Return the (x, y) coordinate for the center point of the cell that contains the specified text.  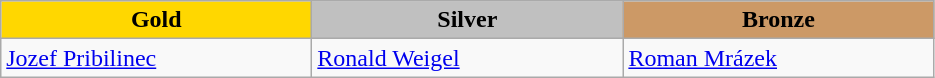
Jozef Pribilinec (156, 58)
Roman Mrázek (778, 58)
Ronald Weigel (468, 58)
Gold (156, 20)
Bronze (778, 20)
Silver (468, 20)
